Extract the (x, y) coordinate from the center of the cell holding the provided text.  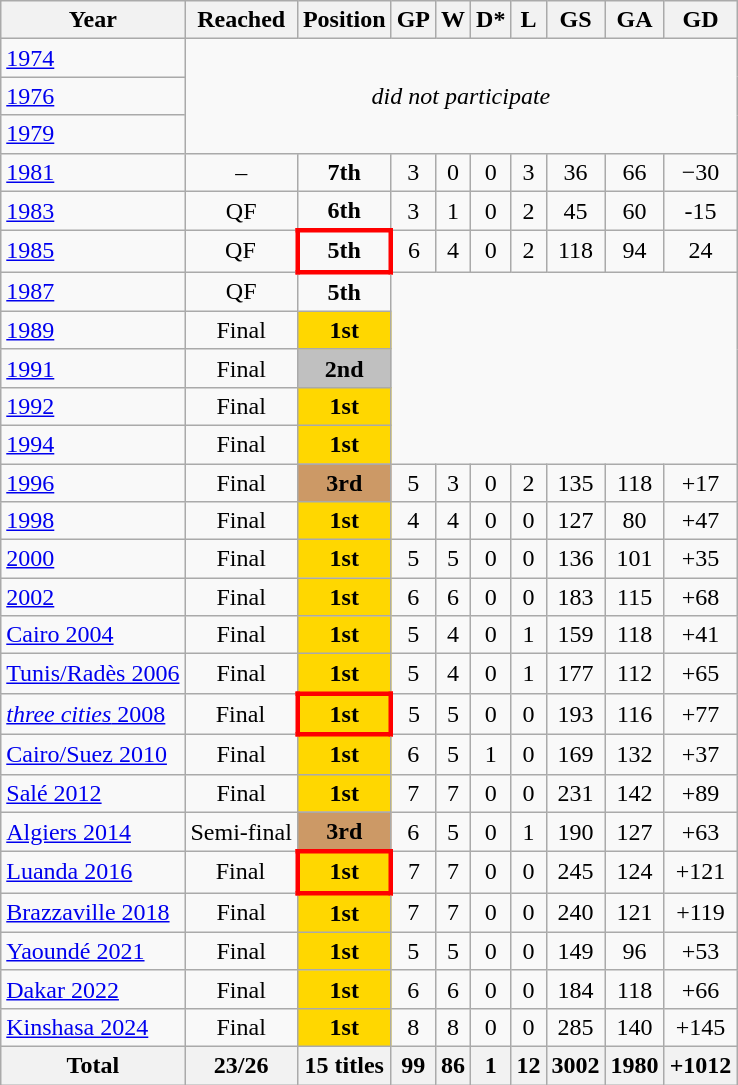
1980 (634, 1065)
1976 (93, 96)
1994 (93, 444)
193 (576, 714)
3002 (576, 1065)
Luanda 2016 (93, 872)
Cairo 2004 (93, 635)
1996 (93, 483)
60 (634, 211)
GA (634, 20)
1979 (93, 134)
12 (528, 1065)
+145 (700, 1027)
112 (634, 674)
159 (576, 635)
– (241, 172)
245 (576, 872)
+47 (700, 521)
Reached (241, 20)
190 (576, 832)
1991 (93, 368)
+35 (700, 559)
+65 (700, 674)
101 (634, 559)
23/26 (241, 1065)
184 (576, 989)
1998 (93, 521)
183 (576, 597)
Year (93, 20)
149 (576, 951)
+37 (700, 754)
Tunis/Radès 2006 (93, 674)
Semi-final (241, 832)
2nd (344, 368)
240 (576, 913)
86 (452, 1065)
Kinshasa 2024 (93, 1027)
1981 (93, 172)
132 (634, 754)
+41 (700, 635)
116 (634, 714)
45 (576, 211)
+119 (700, 913)
2002 (93, 597)
Algiers 2014 (93, 832)
80 (634, 521)
GD (700, 20)
142 (634, 793)
Total (93, 1065)
Dakar 2022 (93, 989)
1989 (93, 330)
Position (344, 20)
115 (634, 597)
L (528, 20)
124 (634, 872)
94 (634, 252)
1983 (93, 211)
7th (344, 172)
2000 (93, 559)
did not participate (461, 96)
169 (576, 754)
+66 (700, 989)
6th (344, 211)
177 (576, 674)
285 (576, 1027)
+53 (700, 951)
three cities 2008 (93, 714)
-15 (700, 211)
24 (700, 252)
GS (576, 20)
66 (634, 172)
+68 (700, 597)
140 (634, 1027)
Yaoundé 2021 (93, 951)
99 (413, 1065)
136 (576, 559)
1992 (93, 406)
+77 (700, 714)
GP (413, 20)
+121 (700, 872)
W (452, 20)
96 (634, 951)
+63 (700, 832)
Cairo/Suez 2010 (93, 754)
−30 (700, 172)
36 (576, 172)
+1012 (700, 1065)
121 (634, 913)
1974 (93, 58)
15 titles (344, 1065)
D* (491, 20)
1987 (93, 292)
Salé 2012 (93, 793)
+17 (700, 483)
135 (576, 483)
1985 (93, 252)
Brazzaville 2018 (93, 913)
+89 (700, 793)
231 (576, 793)
